Extract the (x, y) coordinate from the center of the cell holding the provided text.  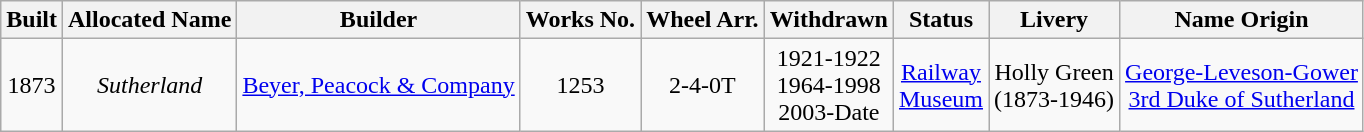
Name Origin (1242, 20)
Withdrawn (828, 20)
1253 (580, 85)
George-Leveson-Gower3rd Duke of Sutherland (1242, 85)
Status (940, 20)
Sutherland (150, 85)
Holly Green(1873-1946) (1054, 85)
2-4-0T (702, 85)
1873 (32, 85)
Beyer, Peacock & Company (378, 85)
1921-19221964-19982003-Date (828, 85)
Works No. (580, 20)
Allocated Name (150, 20)
Builder (378, 20)
Built (32, 20)
Wheel Arr. (702, 20)
Livery (1054, 20)
RailwayMuseum (940, 85)
